For the text-containing cell, return its midpoint in [X, Y] coordinate format. 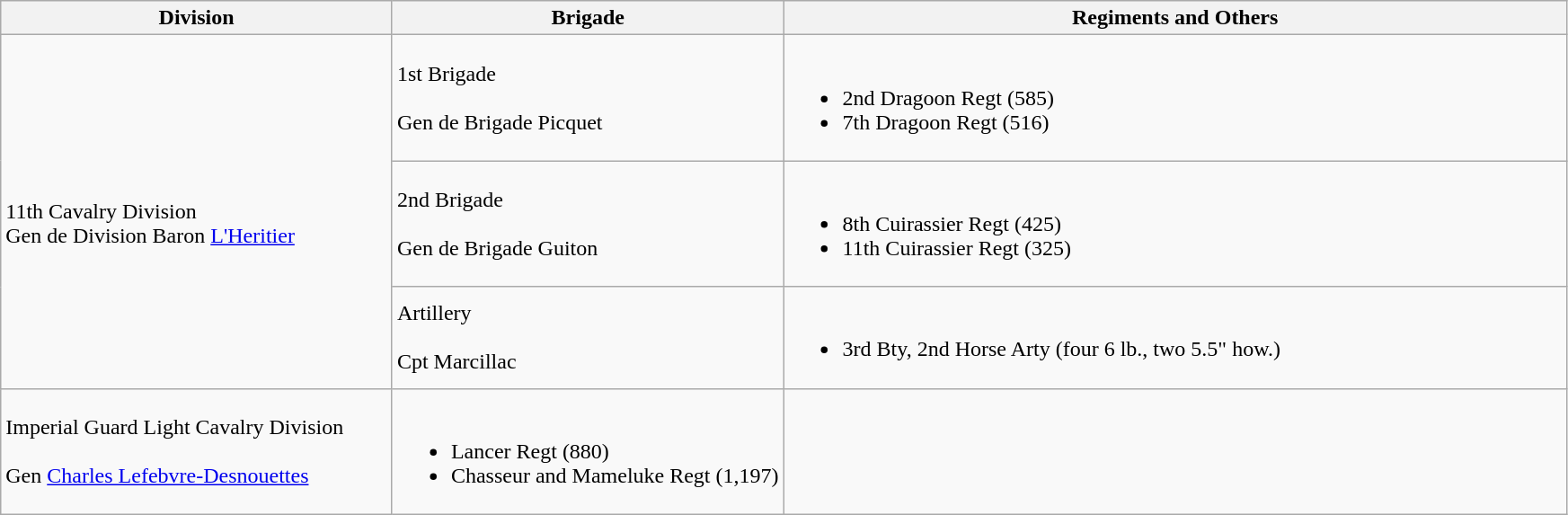
Artillery Cpt Marcillac [588, 338]
Lancer Regt (880)Chasseur and Mameluke Regt (1,197) [588, 451]
Division [197, 18]
11th Cavalry Division Gen de Division Baron L'Heritier [197, 212]
Regiments and Others [1175, 18]
8th Cuirassier Regt (425)11th Cuirassier Regt (325) [1175, 224]
Imperial Guard Light Cavalry Division Gen Charles Lefebvre-Desnouettes [197, 451]
1st Brigade Gen de Brigade Picquet [588, 98]
2nd Dragoon Regt (585)7th Dragoon Regt (516) [1175, 98]
Brigade [588, 18]
2nd Brigade Gen de Brigade Guiton [588, 224]
3rd Bty, 2nd Horse Arty (four 6 lb., two 5.5" how.) [1175, 338]
